Pinpoint the cell where the given text exists, returning its [x, y] midpoint coordinate. 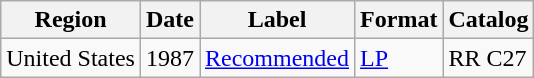
Recommended [278, 58]
Label [278, 20]
Format [399, 20]
1987 [170, 58]
United States [71, 58]
Catalog [488, 20]
Region [71, 20]
RR C27 [488, 58]
LP [399, 58]
Date [170, 20]
